Return [X, Y] of the center of cell containing provided text 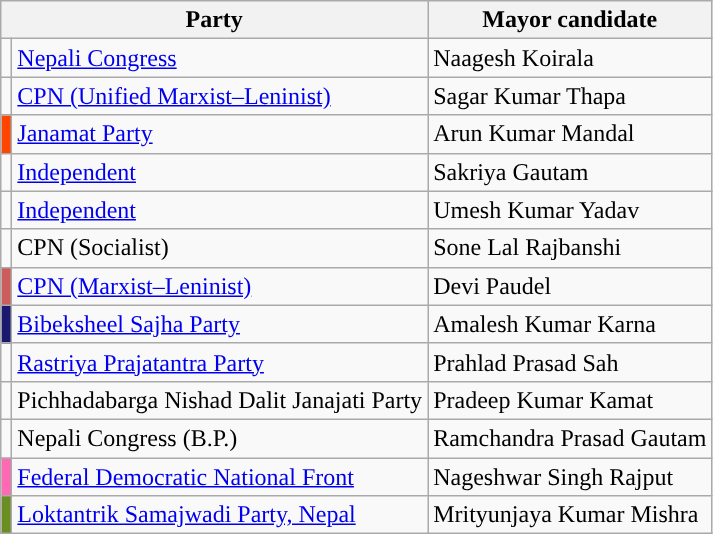
Bibeksheel Sajha Party [220, 324]
Sakriya Gautam [570, 172]
Devi Paudel [570, 286]
Prahlad Prasad Sah [570, 362]
CPN (Unified Marxist–Leninist) [220, 96]
Party [214, 20]
Mayor candidate [570, 20]
Sone Lal Rajbanshi [570, 248]
CPN (Socialist) [220, 248]
Nepali Congress (B.P.) [220, 438]
Nepali Congress [220, 58]
Sagar Kumar Thapa [570, 96]
Arun Kumar Mandal [570, 134]
Federal Democratic National Front [220, 477]
Loktantrik Samajwadi Party, Nepal [220, 515]
Nageshwar Singh Rajput [570, 477]
CPN (Marxist–Leninist) [220, 286]
Naagesh Koirala [570, 58]
Umesh Kumar Yadav [570, 210]
Amalesh Kumar Karna [570, 324]
Ramchandra Prasad Gautam [570, 438]
Pradeep Kumar Kamat [570, 400]
Pichhadabarga Nishad Dalit Janajati Party [220, 400]
Mrityunjaya Kumar Mishra [570, 515]
Janamat Party [220, 134]
Rastriya Prajatantra Party [220, 362]
